Identify which cell holds the provided text, then report its (x, y) central coordinate. 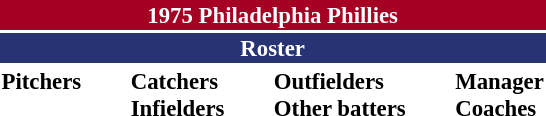
Roster (272, 48)
1975 Philadelphia Phillies (272, 15)
